Search for the cell housing the specified text and yield its [X, Y] center coordinate. 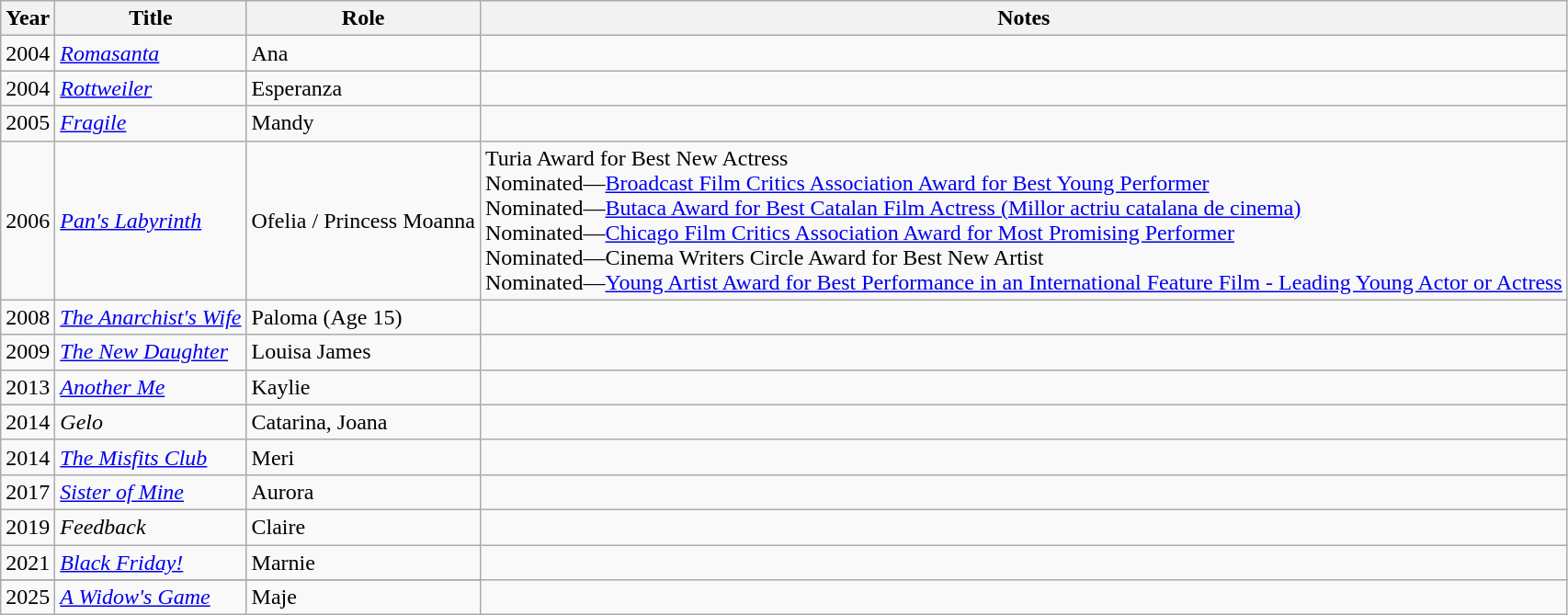
2019 [28, 527]
Another Me [151, 387]
2017 [28, 492]
Year [28, 18]
Ana [363, 53]
Rottweiler [151, 88]
2013 [28, 387]
The New Daughter [151, 352]
Mandy [363, 123]
Claire [363, 527]
Gelo [151, 422]
Catarina, Joana [363, 422]
Role [363, 18]
2005 [28, 123]
Louisa James [363, 352]
Paloma (Age 15) [363, 317]
Fragile [151, 123]
Feedback [151, 527]
2025 [28, 598]
The Anarchist's Wife [151, 317]
Pan's Labyrinth [151, 221]
A Widow's Game [151, 598]
Maje [363, 598]
Ofelia / Princess Moanna [363, 221]
Romasanta [151, 53]
The Misfits Club [151, 457]
2009 [28, 352]
Notes [1024, 18]
Kaylie [363, 387]
2008 [28, 317]
Meri [363, 457]
2021 [28, 562]
2006 [28, 221]
Title [151, 18]
Sister of Mine [151, 492]
Black Friday! [151, 562]
Marnie [363, 562]
Aurora [363, 492]
Esperanza [363, 88]
